For the text-containing cell, return its midpoint in (X, Y) coordinate format. 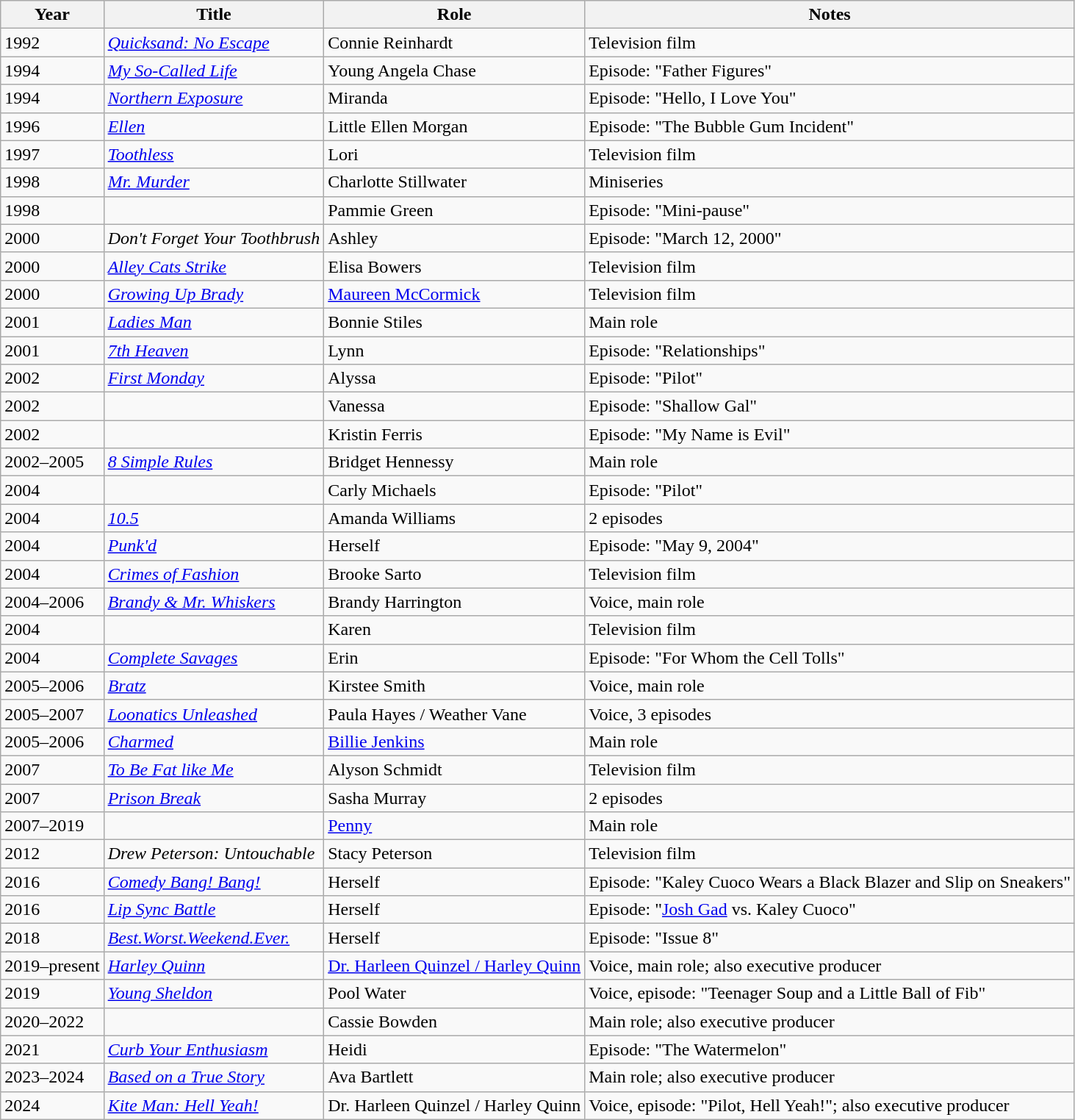
Pool Water (454, 994)
To Be Fat like Me (214, 769)
2004–2006 (52, 602)
Bridget Hennessy (454, 462)
2002–2005 (52, 462)
Episode: "Relationships" (830, 351)
Miranda (454, 98)
Lip Sync Battle (214, 910)
Brandy & Mr. Whiskers (214, 602)
Young Angela Chase (454, 71)
Drew Peterson: Untouchable (214, 854)
Stacy Peterson (454, 854)
Episode: "The Watermelon" (830, 1049)
Notes (830, 15)
Year (52, 15)
2007–2019 (52, 826)
1997 (52, 154)
Heidi (454, 1049)
Bonnie Stiles (454, 322)
2020–2022 (52, 1022)
2021 (52, 1049)
Kristin Ferris (454, 434)
Episode: "The Bubble Gum Incident" (830, 126)
Crimes of Fashion (214, 574)
Episode: "Josh Gad vs. Kaley Cuoco" (830, 910)
Paula Hayes / Weather Vane (454, 714)
Little Ellen Morgan (454, 126)
2018 (52, 938)
Episode: "For Whom the Cell Tolls" (830, 658)
Maureen McCormick (454, 294)
Episode: "Father Figures" (830, 71)
Comedy Bang! Bang! (214, 882)
Episode: "Hello, I Love You" (830, 98)
7th Heaven (214, 351)
Episode: "May 9, 2004" (830, 546)
Episode: "Mini-pause" (830, 210)
My So-Called Life (214, 71)
Alley Cats Strike (214, 266)
Mr. Murder (214, 182)
Vanessa (454, 406)
Lynn (454, 351)
Ashley (454, 238)
Cassie Bowden (454, 1022)
8 Simple Rules (214, 462)
Ladies Man (214, 322)
Ellen (214, 126)
Complete Savages (214, 658)
Kite Man: Hell Yeah! (214, 1105)
Karen (454, 630)
Pammie Green (454, 210)
Brandy Harrington (454, 602)
Brooke Sarto (454, 574)
Amanda Williams (454, 518)
Punk'd (214, 546)
Erin (454, 658)
Young Sheldon (214, 994)
Episode: "My Name is Evil" (830, 434)
Harley Quinn (214, 966)
Sasha Murray (454, 797)
Alyssa (454, 378)
Curb Your Enthusiasm (214, 1049)
Based on a True Story (214, 1077)
Growing Up Brady (214, 294)
2005–2007 (52, 714)
First Monday (214, 378)
Connie Reinhardt (454, 43)
Prison Break (214, 797)
Episode: "Shallow Gal" (830, 406)
Best.Worst.Weekend.Ever. (214, 938)
Penny (454, 826)
Voice, episode: "Teenager Soup and a Little Ball of Fib" (830, 994)
Role (454, 15)
2019–present (52, 966)
Title (214, 15)
Voice, 3 episodes (830, 714)
Charlotte Stillwater (454, 182)
Elisa Bowers (454, 266)
2019 (52, 994)
Charmed (214, 742)
Kirstee Smith (454, 686)
2023–2024 (52, 1077)
1992 (52, 43)
Loonatics Unleashed (214, 714)
Alyson Schmidt (454, 769)
2024 (52, 1105)
Voice, episode: "Pilot, Hell Yeah!"; also executive producer (830, 1105)
Voice, main role; also executive producer (830, 966)
Miniseries (830, 182)
Episode: "March 12, 2000" (830, 238)
Quicksand: No Escape (214, 43)
Ava Bartlett (454, 1077)
Carly Michaels (454, 490)
1996 (52, 126)
Episode: "Kaley Cuoco Wears a Black Blazer and Slip on Sneakers" (830, 882)
10.5 (214, 518)
Bratz (214, 686)
Lori (454, 154)
Toothless (214, 154)
2012 (52, 854)
Northern Exposure (214, 98)
Don't Forget Your Toothbrush (214, 238)
Billie Jenkins (454, 742)
Episode: "Issue 8" (830, 938)
